For the text-containing cell, return its midpoint in (X, Y) coordinate format. 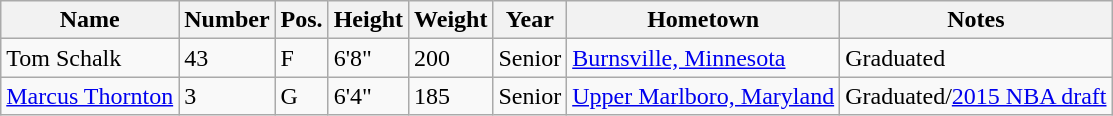
Burnsville, Minnesota (704, 58)
Upper Marlboro, Maryland (704, 96)
Name (90, 20)
Graduated/2015 NBA draft (976, 96)
43 (227, 58)
G (302, 96)
200 (451, 58)
Year (530, 20)
Hometown (704, 20)
Height (368, 20)
3 (227, 96)
F (302, 58)
Graduated (976, 58)
Number (227, 20)
185 (451, 96)
6'4" (368, 96)
Notes (976, 20)
6'8" (368, 58)
Pos. (302, 20)
Tom Schalk (90, 58)
Marcus Thornton (90, 96)
Weight (451, 20)
